Return the (X, Y) coordinate for the center point of the cell that contains the specified text.  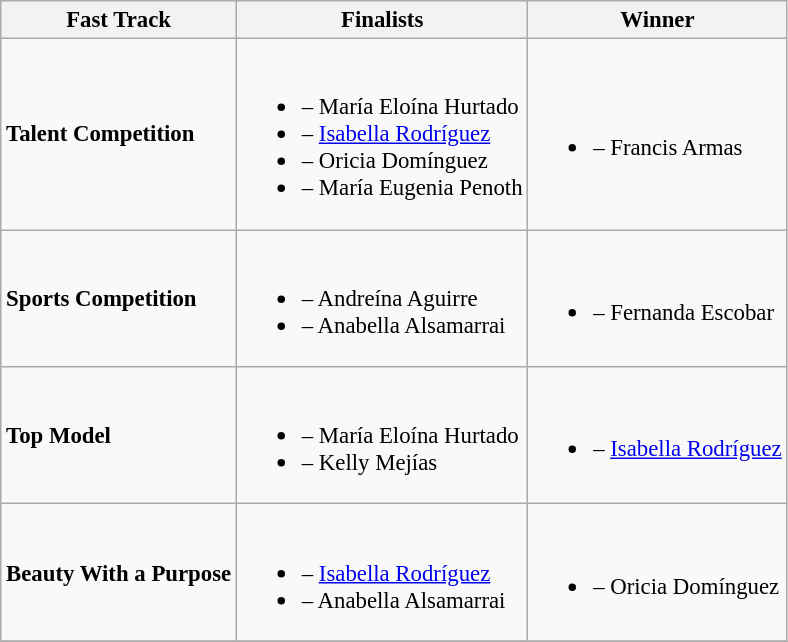
Talent Competition (119, 134)
Sports Competition (119, 298)
– Francis Armas (658, 134)
Top Model (119, 436)
Fast Track (119, 20)
– María Eloína Hurtado – Kelly Mejías (382, 436)
Beauty With a Purpose (119, 572)
– Andreína Aguirre – Anabella Alsamarrai (382, 298)
– María Eloína Hurtado – Isabella Rodríguez – Oricia Domínguez – María Eugenia Penoth (382, 134)
– Isabella Rodríguez (658, 436)
– Fernanda Escobar (658, 298)
Finalists (382, 20)
– Oricia Domínguez (658, 572)
– Isabella Rodríguez – Anabella Alsamarrai (382, 572)
Winner (658, 20)
